Capture the cell that displays the provided text and extract its [x, y] central coordinate. 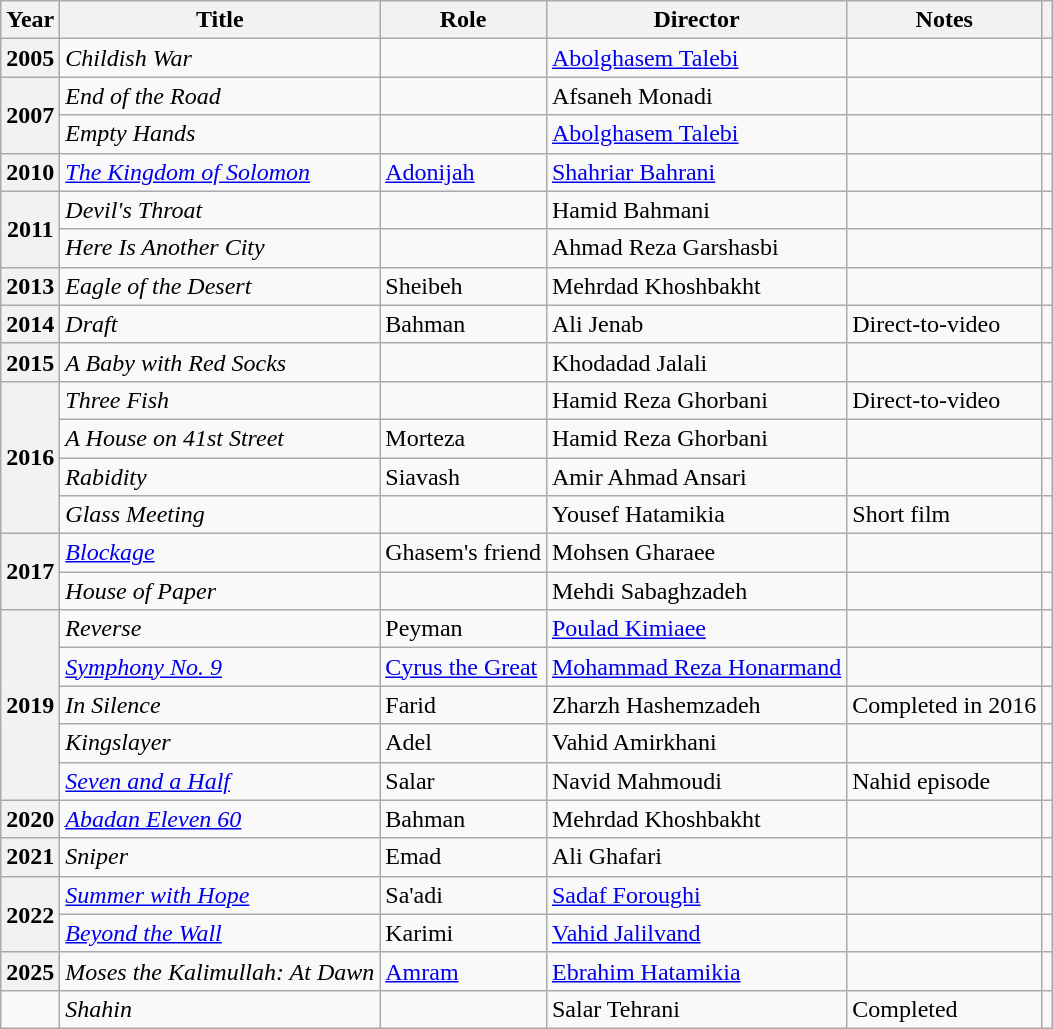
2007 [30, 115]
Mehdi Sabaghzadeh [696, 591]
2010 [30, 172]
Vahid Jalilvand [696, 933]
Shahriar Bahrani [696, 172]
Devil's Throat [220, 210]
2013 [30, 286]
Hamid Bahmani [696, 210]
2015 [30, 362]
Salar [464, 781]
Title [220, 20]
2019 [30, 705]
Three Fish [220, 400]
Childish War [220, 58]
2011 [30, 229]
Amir Ahmad Ansari [696, 477]
Zharzh Hashemzadeh [696, 705]
Blockage [220, 553]
Here Is Another City [220, 248]
Short film [944, 515]
Eagle of the Desert [220, 286]
Ghasem's friend [464, 553]
Year [30, 20]
2017 [30, 572]
Empty Hands [220, 134]
Sheibeh [464, 286]
Seven and a Half [220, 781]
Morteza [464, 438]
Siavash [464, 477]
House of Paper [220, 591]
Glass Meeting [220, 515]
Director [696, 20]
Moses the Kalimullah: At Dawn [220, 971]
Mohammad Reza Honarmand [696, 667]
Peyman [464, 629]
2022 [30, 914]
Afsaneh Monadi [696, 96]
Completed in 2016 [944, 705]
Karimi [464, 933]
Yousef Hatamikia [696, 515]
Amram [464, 971]
2025 [30, 971]
Navid Mahmoudi [696, 781]
Farid [464, 705]
A House on 41st Street [220, 438]
2020 [30, 819]
2005 [30, 58]
Rabidity [220, 477]
2016 [30, 457]
Sniper [220, 857]
A Baby with Red Socks [220, 362]
Khodadad Jalali [696, 362]
Role [464, 20]
End of the Road [220, 96]
Emad [464, 857]
Completed [944, 1009]
Shahin [220, 1009]
Draft [220, 324]
Beyond the Wall [220, 933]
2014 [30, 324]
Ahmad Reza Garshasbi [696, 248]
In Silence [220, 705]
Salar Tehrani [696, 1009]
Mohsen Gharaee [696, 553]
Vahid Amirkhani [696, 743]
Abadan Eleven 60 [220, 819]
The Kingdom of Solomon [220, 172]
Nahid episode [944, 781]
Summer with Hope [220, 895]
2021 [30, 857]
Cyrus the Great [464, 667]
Reverse [220, 629]
Adel [464, 743]
Sadaf Foroughi [696, 895]
Ebrahim Hatamikia [696, 971]
Notes [944, 20]
Ali Ghafari [696, 857]
Adonijah [464, 172]
Symphony No. 9 [220, 667]
Ali Jenab [696, 324]
Poulad Kimiaee [696, 629]
Kingslayer [220, 743]
Sa'adi [464, 895]
